Pinpoint the cell where the given text exists, returning its (X, Y) midpoint coordinate. 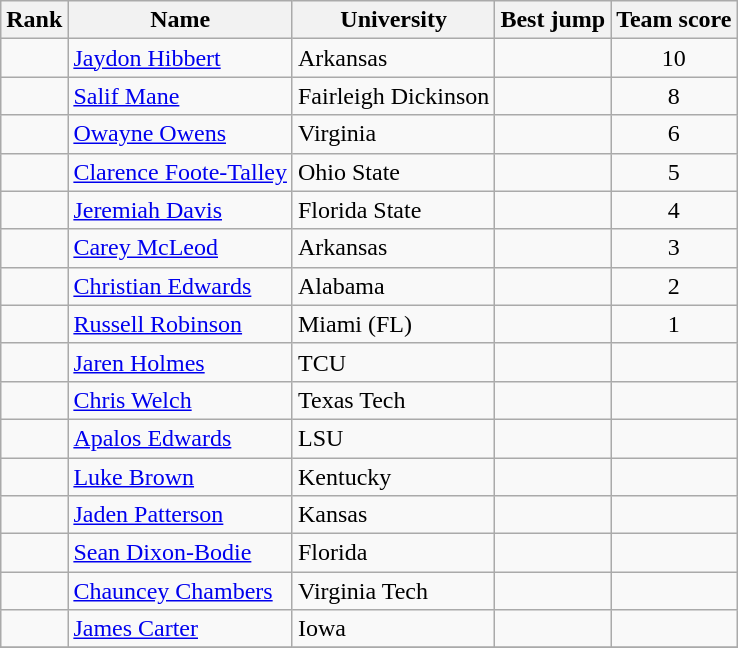
Florida (393, 553)
LSU (393, 438)
6 (674, 134)
Fairleigh Dickinson (393, 96)
Name (180, 20)
Chris Welch (180, 400)
Ohio State (393, 172)
Team score (674, 20)
Texas Tech (393, 400)
Russell Robinson (180, 324)
Florida State (393, 210)
Iowa (393, 629)
Apalos Edwards (180, 438)
Christian Edwards (180, 286)
Virginia (393, 134)
1 (674, 324)
Luke Brown (180, 477)
Jeremiah Davis (180, 210)
Chauncey Chambers (180, 591)
University (393, 20)
Best jump (553, 20)
Owayne Owens (180, 134)
Kentucky (393, 477)
Kansas (393, 515)
Virginia Tech (393, 591)
Jaden Patterson (180, 515)
Miami (FL) (393, 324)
5 (674, 172)
Sean Dixon-Bodie (180, 553)
4 (674, 210)
Alabama (393, 286)
TCU (393, 362)
2 (674, 286)
James Carter (180, 629)
10 (674, 58)
Rank (34, 20)
3 (674, 248)
Carey McLeod (180, 248)
Salif Mane (180, 96)
8 (674, 96)
Jaydon Hibbert (180, 58)
Clarence Foote-Talley (180, 172)
Jaren Holmes (180, 362)
